Extract the [X, Y] coordinate from the center of the cell holding the provided text.  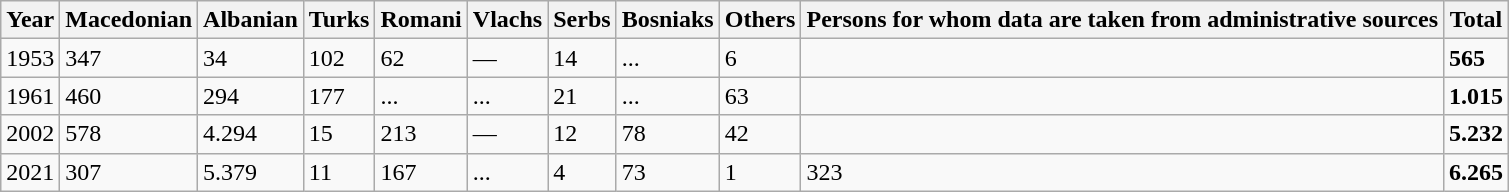
102 [339, 58]
1953 [30, 58]
Persons for whom data are taken from administrative sources [1122, 20]
21 [582, 96]
73 [668, 172]
460 [129, 96]
347 [129, 58]
565 [1476, 58]
177 [339, 96]
Others [760, 20]
2002 [30, 134]
Bosniaks [668, 20]
Albanian [251, 20]
14 [582, 58]
Year [30, 20]
4 [582, 172]
5.232 [1476, 134]
15 [339, 134]
Serbs [582, 20]
11 [339, 172]
62 [421, 58]
1.015 [1476, 96]
213 [421, 134]
6.265 [1476, 172]
578 [129, 134]
307 [129, 172]
Total [1476, 20]
34 [251, 58]
Romani [421, 20]
12 [582, 134]
167 [421, 172]
1961 [30, 96]
294 [251, 96]
Turks [339, 20]
4.294 [251, 134]
6 [760, 58]
1 [760, 172]
78 [668, 134]
Macedonian [129, 20]
42 [760, 134]
323 [1122, 172]
Vlachs [507, 20]
63 [760, 96]
5.379 [251, 172]
2021 [30, 172]
